Find where the given text appears and provide that cell's center as (x, y) coordinate. 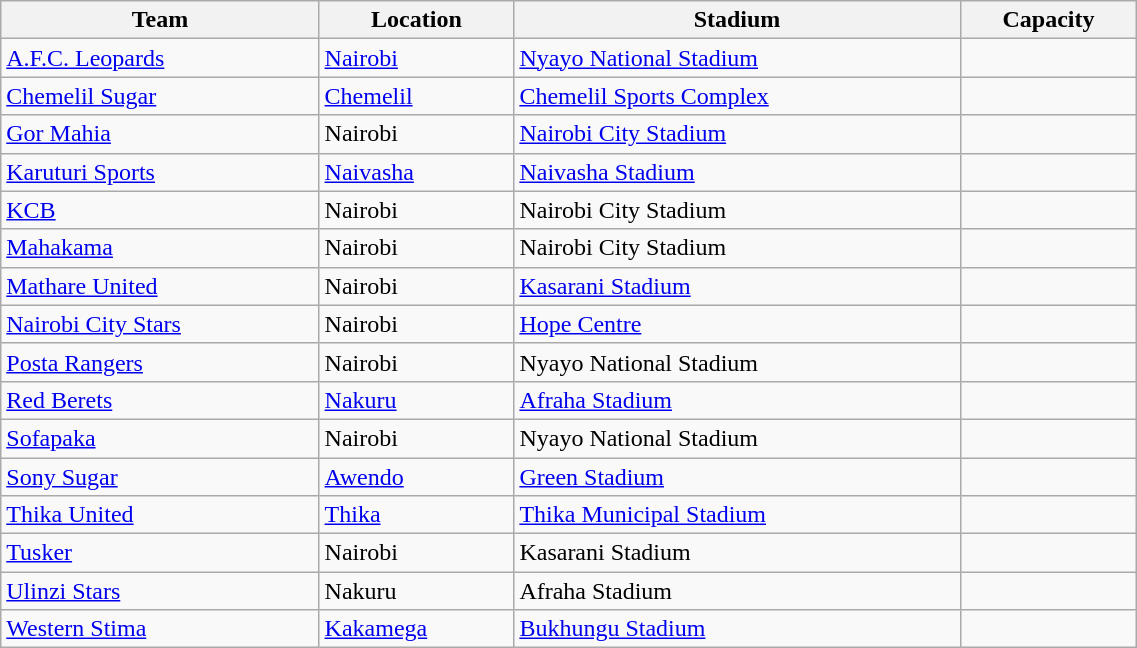
Bukhungu Stadium (737, 629)
Team (160, 20)
Tusker (160, 553)
Mahakama (160, 248)
Hope Centre (737, 324)
Capacity (1048, 20)
Thika United (160, 515)
Ulinzi Stars (160, 591)
Kakamega (416, 629)
Posta Rangers (160, 362)
A.F.C. Leopards (160, 58)
Sofapaka (160, 438)
Stadium (737, 20)
Green Stadium (737, 477)
Chemelil Sugar (160, 96)
Location (416, 20)
Red Berets (160, 400)
Karuturi Sports (160, 172)
Nairobi City Stars (160, 324)
Awendo (416, 477)
Naivasha (416, 172)
Thika (416, 515)
Chemelil Sports Complex (737, 96)
Gor Mahia (160, 134)
Sony Sugar (160, 477)
Mathare United (160, 286)
Western Stima (160, 629)
Chemelil (416, 96)
Thika Municipal Stadium (737, 515)
Naivasha Stadium (737, 172)
KCB (160, 210)
